Extract the [X, Y] coordinate from the center of the cell holding the provided text.  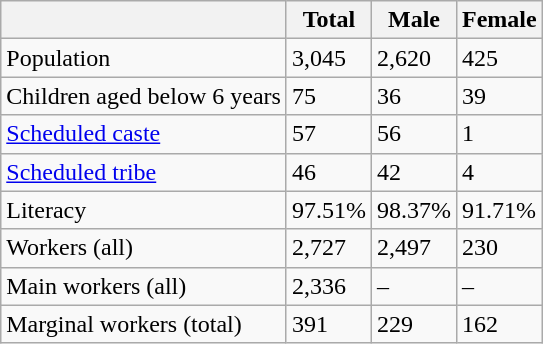
Children aged below 6 years [144, 96]
Scheduled tribe [144, 172]
97.51% [328, 210]
229 [414, 324]
91.71% [500, 210]
1 [500, 134]
57 [328, 134]
Marginal workers (total) [144, 324]
4 [500, 172]
Male [414, 20]
46 [328, 172]
Literacy [144, 210]
425 [500, 58]
391 [328, 324]
98.37% [414, 210]
56 [414, 134]
39 [500, 96]
3,045 [328, 58]
42 [414, 172]
36 [414, 96]
75 [328, 96]
Female [500, 20]
230 [500, 248]
2,497 [414, 248]
Workers (all) [144, 248]
2,620 [414, 58]
Main workers (all) [144, 286]
Total [328, 20]
2,336 [328, 286]
162 [500, 324]
2,727 [328, 248]
Population [144, 58]
Scheduled caste [144, 134]
